Determine the (X, Y) coordinate at the center of the cell enclosing the given text.  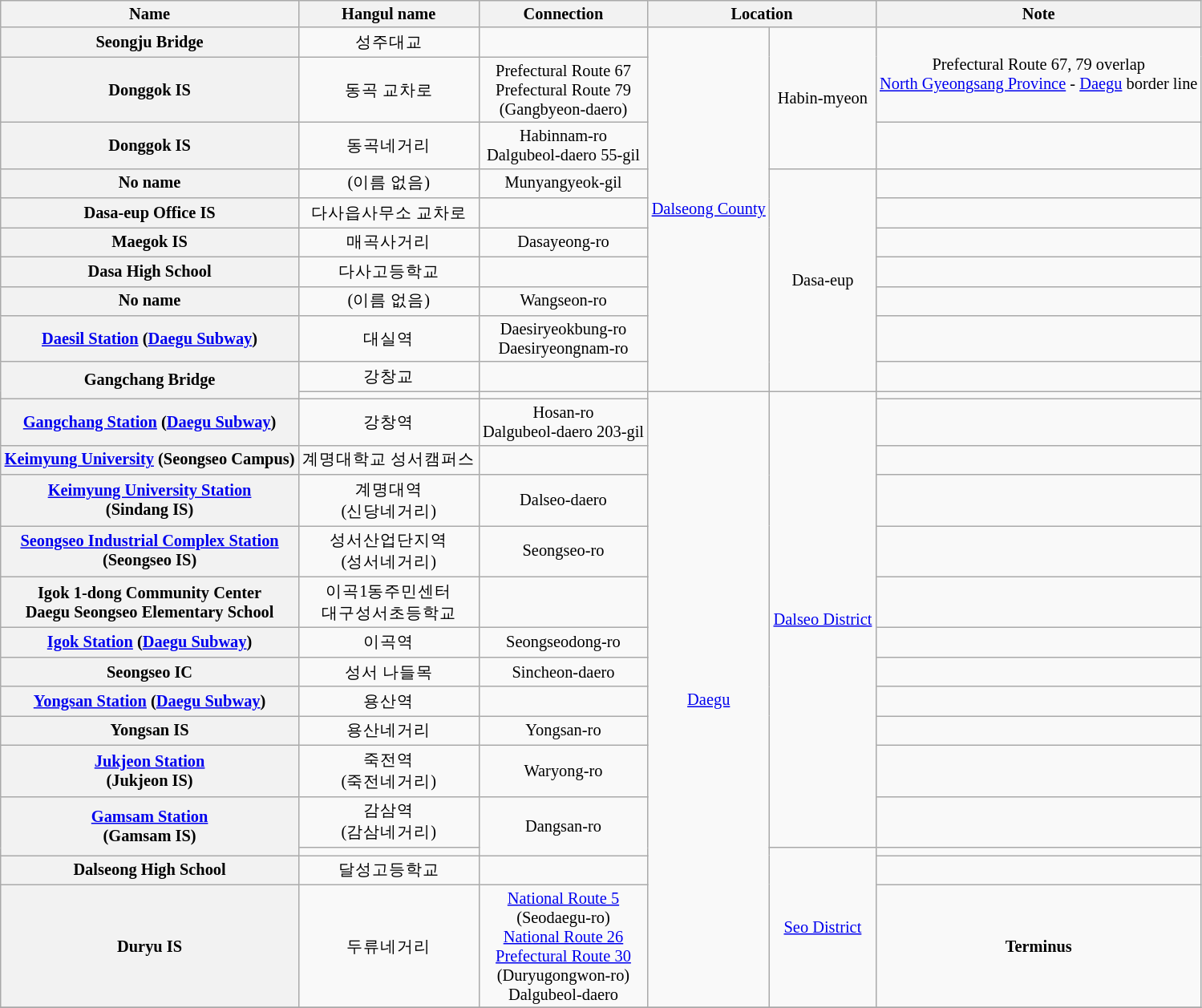
성주대교 (388, 42)
Dalseo District (823, 619)
이곡1동주민센터대구성서초등학교 (388, 602)
Seongju Bridge (150, 42)
다사읍사무소 교차로 (388, 213)
Habinnam-roDalgubeol-daero 55-gil (563, 145)
계명대역(신당네거리) (388, 500)
동곡네거리 (388, 145)
Connection (563, 14)
National Route 5(Seodaegu-ro)National Route 26Prefectural Route 30(Duryugongwon-ro)Dalgubeol-daero (563, 946)
Gangchang Bridge (150, 380)
죽전역(죽전네거리) (388, 771)
Seongseo-ro (563, 551)
Dasayeong-ro (563, 242)
Gangchang Station (Daegu Subway) (150, 422)
Daesil Station (Daegu Subway) (150, 338)
Prefectural Route 67Prefectural Route 79(Gangbyeon-daero) (563, 90)
Yongsan IS (150, 730)
Dalseong County (709, 209)
Hangul name (388, 14)
Note (1038, 14)
성서 나들목 (388, 672)
Dasa High School (150, 271)
계명대학교 성서캠퍼스 (388, 460)
Igok Station (Daegu Subway) (150, 642)
강창교 (388, 377)
Prefectural Route 67, 79 overlapNorth Gyeongsang Province - Daegu border line (1038, 75)
동곡 교차로 (388, 90)
매곡사거리 (388, 242)
감삼역(감삼네거리) (388, 822)
용산네거리 (388, 730)
다사고등학교 (388, 271)
Waryong-ro (563, 771)
두류네거리 (388, 946)
Keimyung University Station(Sindang IS) (150, 500)
이곡역 (388, 642)
Sincheon-daero (563, 672)
Daesiryeokbung-roDaesiryeongnam-ro (563, 338)
Dalseo-daero (563, 500)
Location (762, 14)
Seongseo IC (150, 672)
Seongseo Industrial Complex Station(Seongseo IS) (150, 551)
Igok 1-dong Community CenterDaegu Seongseo Elementary School (150, 602)
성서산업단지역(성서네거리) (388, 551)
Daegu (709, 699)
Dasa-eup Office IS (150, 213)
Seongseodong-ro (563, 642)
Jukjeon Station (Jukjeon IS) (150, 771)
강창역 (388, 422)
Dalseong High School (150, 869)
달성고등학교 (388, 869)
Hosan-roDalgubeol-daero 203-gil (563, 422)
Habin-myeon (823, 98)
용산역 (388, 701)
Seo District (823, 927)
Yongsan-ro (563, 730)
Wangseon-ro (563, 302)
Yongsan Station (Daegu Subway) (150, 701)
Keimyung University (Seongseo Campus) (150, 460)
Maegok IS (150, 242)
Terminus (1038, 946)
Duryu IS (150, 946)
Munyangyeok-gil (563, 183)
대실역 (388, 338)
Gamsam Station(Gamsam IS) (150, 826)
Dasa-eup (823, 280)
Dangsan-ro (563, 826)
Name (150, 14)
